For the text-containing cell, return its midpoint in [x, y] coordinate format. 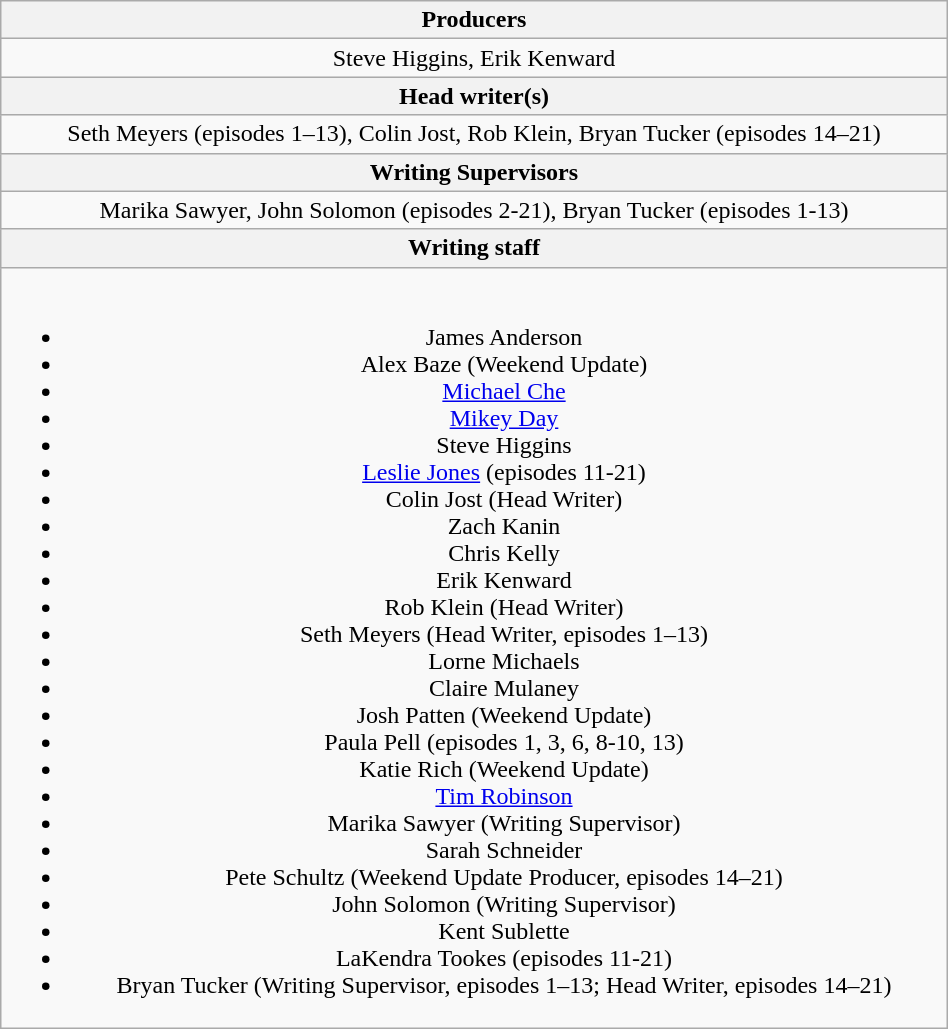
Steve Higgins, Erik Kenward [474, 58]
Writing staff [474, 248]
Producers [474, 20]
Marika Sawyer, John Solomon (episodes 2-21), Bryan Tucker (episodes 1-13) [474, 210]
Head writer(s) [474, 96]
Seth Meyers (episodes 1–13), Colin Jost, Rob Klein, Bryan Tucker (episodes 14–21) [474, 134]
Writing Supervisors [474, 172]
